Output the [x, y] coordinate of the center of the cell containing the given text.  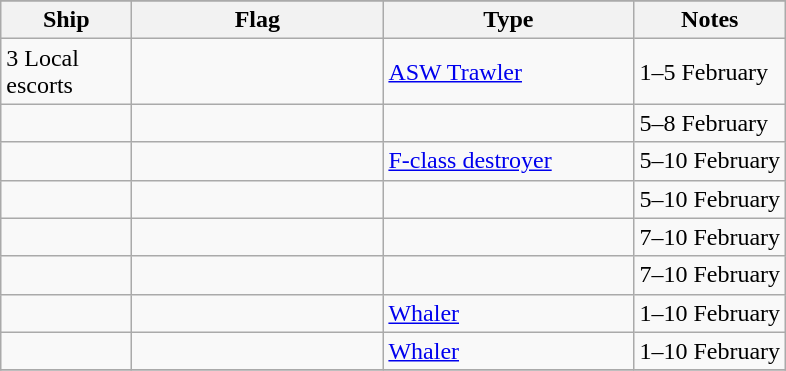
Ship [66, 20]
F-class destroyer [508, 161]
ASW Trawler [508, 72]
Notes [710, 20]
1–5 February [710, 72]
5–8 February [710, 123]
3 Local escorts [66, 72]
Type [508, 20]
Flag [258, 20]
